Search for the cell housing the specified text and yield its [x, y] center coordinate. 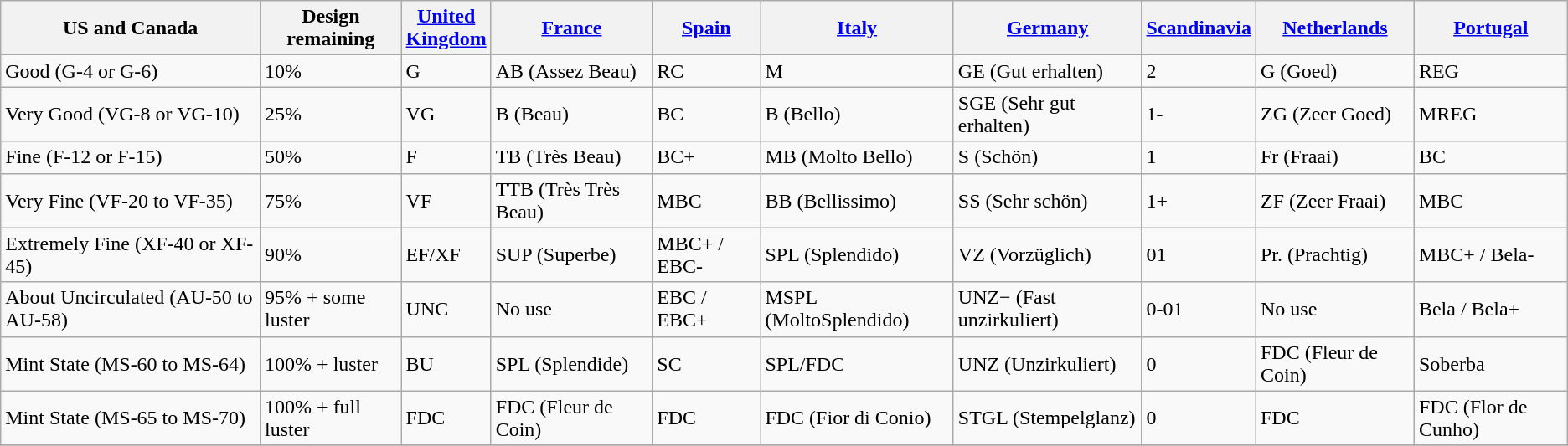
UNZ− (Fast unzirkuliert) [1047, 310]
BU [446, 363]
BB (Bellissimo) [857, 201]
ZF (Zeer Fraai) [1335, 201]
MSPL (MoltoSplendido) [857, 310]
REG [1491, 71]
BC+ [707, 157]
1- [1199, 114]
G [446, 71]
75% [331, 201]
Extremely Fine (XF-40 or XF-45) [131, 254]
France [571, 28]
Very Good (VG-8 or VG-10) [131, 114]
TTB (Très Très Beau) [571, 201]
M [857, 71]
MB (Molto Bello) [857, 157]
Spain [707, 28]
SS (Sehr schön) [1047, 201]
90% [331, 254]
Very Fine (VF-20 to VF-35) [131, 201]
F [446, 157]
Soberba [1491, 363]
95% + some luster [331, 310]
Bela / Bela+ [1491, 310]
MREG [1491, 114]
0-01 [1199, 310]
SC [707, 363]
Fr (Fraai) [1335, 157]
B (Bello) [857, 114]
About Uncirculated (AU-50 to AU-58) [131, 310]
RC [707, 71]
VF [446, 201]
UnitedKingdom [446, 28]
Scandinavia [1199, 28]
STGL (Stempelglanz) [1047, 418]
FDC (Flor de Cunho) [1491, 418]
SPL/FDC [857, 363]
SPL (Splendido) [857, 254]
Netherlands [1335, 28]
EF/XF [446, 254]
Pr. (Prachtig) [1335, 254]
FDC (Fior di Conio) [857, 418]
SUP (Superbe) [571, 254]
VG [446, 114]
UNC [446, 310]
10% [331, 71]
Mint State (MS-65 to MS-70) [131, 418]
Design remaining [331, 28]
1+ [1199, 201]
25% [331, 114]
MBC+ / Bela- [1491, 254]
01 [1199, 254]
Portugal [1491, 28]
Mint State (MS-60 to MS-64) [131, 363]
AB (Assez Beau) [571, 71]
100% + full luster [331, 418]
TB (Très Beau) [571, 157]
UNZ (Unzirkuliert) [1047, 363]
Good (G-4 or G-6) [131, 71]
50% [331, 157]
ZG (Zeer Goed) [1335, 114]
B (Beau) [571, 114]
Germany [1047, 28]
1 [1199, 157]
2 [1199, 71]
SGE (Sehr gut erhalten) [1047, 114]
G (Goed) [1335, 71]
VZ (Vorzüglich) [1047, 254]
EBC / EBC+ [707, 310]
S (Schön) [1047, 157]
SPL (Splendide) [571, 363]
MBC+ / EBC- [707, 254]
Fine (F-12 or F-15) [131, 157]
US and Canada [131, 28]
GE (Gut erhalten) [1047, 71]
100% + luster [331, 363]
Italy [857, 28]
